Determine the (X, Y) coordinate at the center of the cell enclosing the given text.  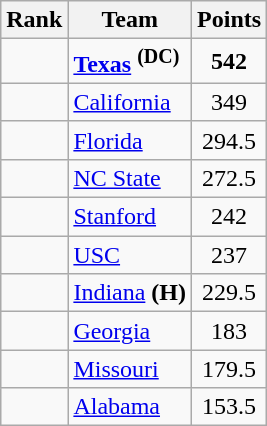
Points (230, 20)
NC State (130, 178)
242 (230, 217)
Rank (34, 20)
USC (130, 255)
Alabama (130, 407)
153.5 (230, 407)
Team (130, 20)
Stanford (130, 217)
Missouri (130, 369)
183 (230, 331)
542 (230, 62)
294.5 (230, 140)
Georgia (130, 331)
272.5 (230, 178)
Florida (130, 140)
237 (230, 255)
California (130, 102)
Indiana (H) (130, 293)
349 (230, 102)
Texas (DC) (130, 62)
179.5 (230, 369)
229.5 (230, 293)
